For the text-containing cell, return its midpoint in (X, Y) coordinate format. 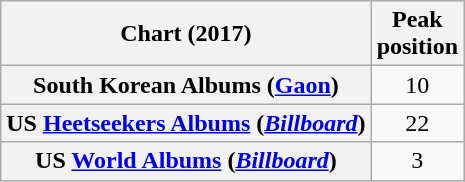
US Heetseekers Albums (Billboard) (186, 123)
3 (417, 161)
South Korean Albums (Gaon) (186, 85)
Peakposition (417, 34)
Chart (2017) (186, 34)
10 (417, 85)
US World Albums (Billboard) (186, 161)
22 (417, 123)
